Output the [x, y] coordinate of the center of the cell containing the given text.  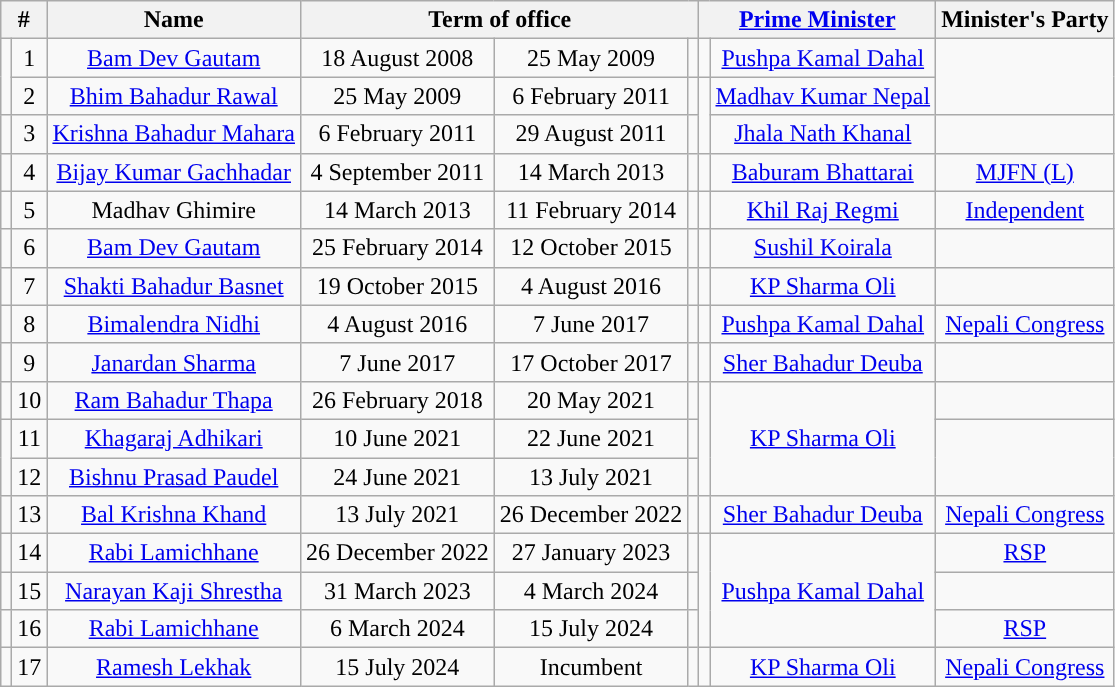
8 [30, 324]
1 [30, 58]
Khagaraj Adhikari [174, 438]
Bimalendra Nidhi [174, 324]
12 October 2015 [591, 248]
2 [30, 96]
Incumbent [591, 667]
13 [30, 515]
6 [30, 248]
Bijay Kumar Gachhadar [174, 172]
17 [30, 667]
4 [30, 172]
10 [30, 400]
Shakti Bahadur Basnet [174, 286]
14 [30, 553]
Term of office [500, 20]
4 September 2011 [398, 172]
27 January 2023 [591, 553]
Name [174, 20]
Janardan Sharma [174, 362]
11 [30, 438]
3 [30, 134]
Khil Raj Regmi [823, 210]
# [24, 20]
31 March 2023 [398, 591]
Sushil Koirala [823, 248]
4 March 2024 [591, 591]
22 June 2021 [591, 438]
5 [30, 210]
12 [30, 477]
20 May 2021 [591, 400]
Baburam Bhattarai [823, 172]
Narayan Kaji Shrestha [174, 591]
Bishnu Prasad Paudel [174, 477]
26 February 2018 [398, 400]
10 June 2021 [398, 438]
Krishna Bahadur Mahara [174, 134]
18 August 2008 [398, 58]
7 [30, 286]
24 June 2021 [398, 477]
Bal Krishna Khand [174, 515]
25 February 2014 [398, 248]
15 [30, 591]
17 October 2017 [591, 362]
11 February 2014 [591, 210]
Madhav Kumar Nepal [823, 96]
Minister's Party [1025, 20]
9 [30, 362]
Ram Bahadur Thapa [174, 400]
Prime Minister [818, 20]
6 March 2024 [398, 629]
Madhav Ghimire [174, 210]
16 [30, 629]
Bhim Bahadur Rawal [174, 96]
Independent [1025, 210]
19 October 2015 [398, 286]
MJFN (L) [1025, 172]
Jhala Nath Khanal [823, 134]
Ramesh Lekhak [174, 667]
29 August 2011 [591, 134]
